Detect which cell encompasses the target text, then output its [x, y] center coordinate. 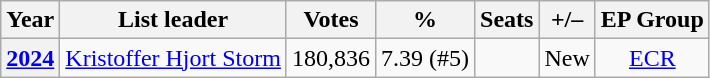
New [567, 58]
EP Group [652, 20]
Year [30, 20]
% [424, 20]
2024 [30, 58]
Seats [507, 20]
ECR [652, 58]
+/– [567, 20]
180,836 [330, 58]
Votes [330, 20]
List leader [174, 20]
Kristoffer Hjort Storm [174, 58]
7.39 (#5) [424, 58]
